Pinpoint the cell where the given text exists, returning its (x, y) midpoint coordinate. 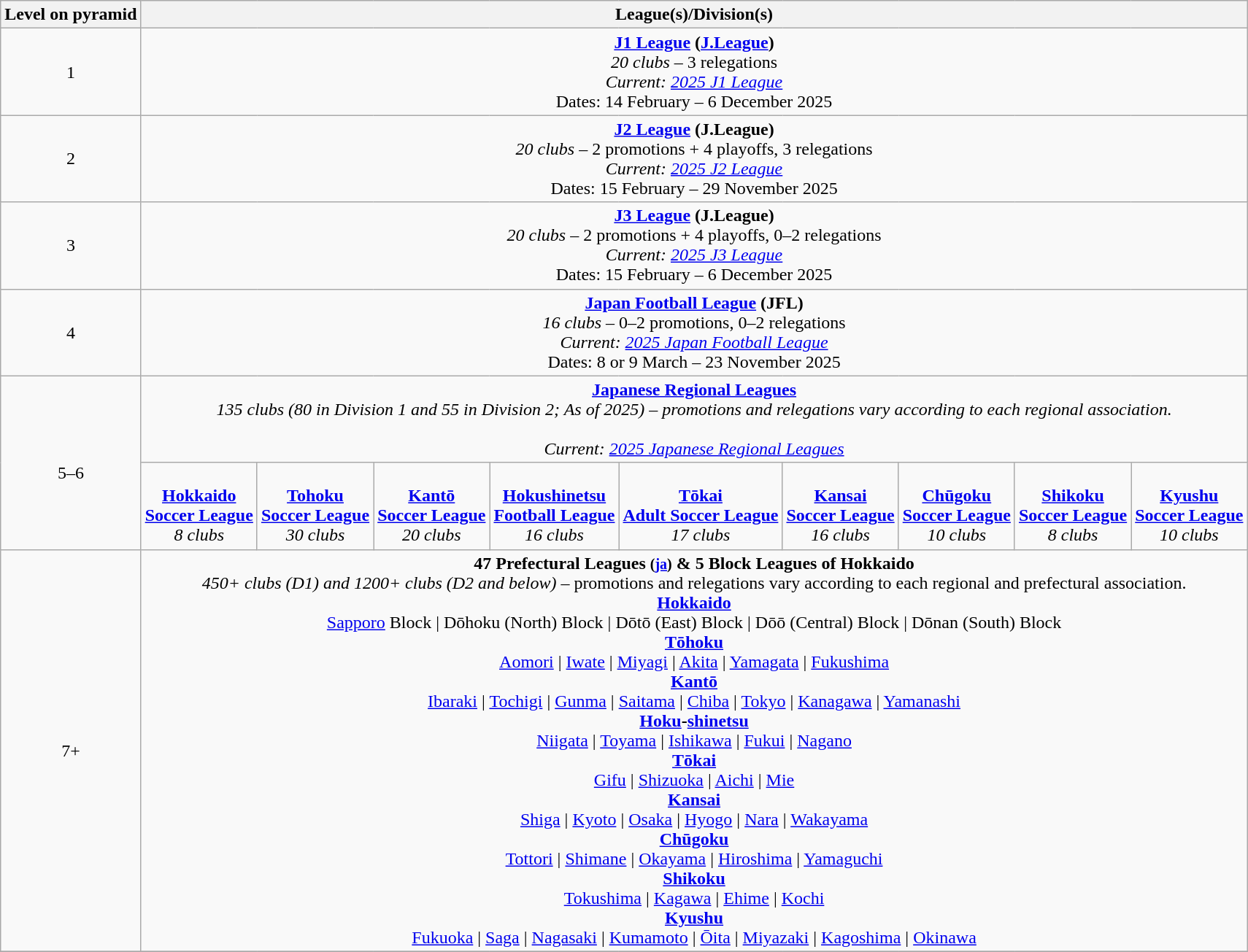
League(s)/Division(s) (694, 15)
J3 League (J.League) 20 clubs – 2 promotions + 4 playoffs, 0–2 relegations Current: 2025 J3 League Dates: 15 February – 6 December 2025 (694, 245)
TōkaiAdult Soccer League 17 clubs (701, 506)
TohokuSoccer League 30 clubs (315, 506)
3 (71, 245)
1 (71, 71)
2 (71, 159)
Japan Football League (JFL) 16 clubs – 0–2 promotions, 0–2 relegations Current: 2025 Japan Football League Dates: 8 or 9 March – 23 November 2025 (694, 333)
KansaiSoccer League 16 clubs (841, 506)
Level on pyramid (71, 15)
KyushuSoccer League 10 clubs (1190, 506)
7+ (71, 750)
5–6 (71, 463)
J2 League (J.League) 20 clubs – 2 promotions + 4 playoffs, 3 relegations Current: 2025 J2 League Dates: 15 February – 29 November 2025 (694, 159)
HokkaidoSoccer League 8 clubs (199, 506)
ChūgokuSoccer League 10 clubs (956, 506)
J1 League (J.League) 20 clubs – 3 relegations Current: 2025 J1 League Dates: 14 February – 6 December 2025 (694, 71)
ShikokuSoccer League 8 clubs (1073, 506)
4 (71, 333)
HokushinetsuFootball League 16 clubs (555, 506)
KantōSoccer League 20 clubs (432, 506)
